Scan for the cell matching the given text and deliver its [X, Y] coordinate at center. 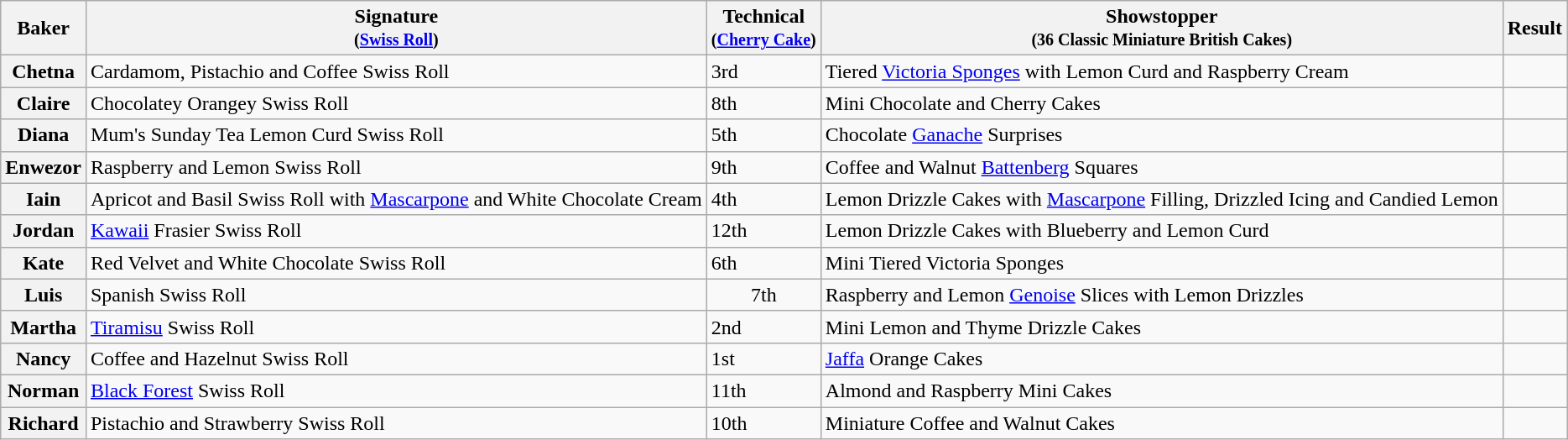
Baker [44, 29]
Jordan [44, 231]
Apricot and Basil Swiss Roll with Mascarpone and White Chocolate Cream [396, 199]
Technical(Cherry Cake) [763, 29]
Showstopper(36 Classic Miniature British Cakes) [1161, 29]
10th [763, 422]
Nancy [44, 359]
3rd [763, 71]
Coffee and Walnut Battenberg Squares [1161, 167]
6th [763, 263]
Richard [44, 422]
Iain [44, 199]
Martha [44, 327]
Mum's Sunday Tea Lemon Curd Swiss Roll [396, 135]
Chocolate Ganache Surprises [1161, 135]
Tiered Victoria Sponges with Lemon Curd and Raspberry Cream [1161, 71]
Lemon Drizzle Cakes with Blueberry and Lemon Curd [1161, 231]
Miniature Coffee and Walnut Cakes [1161, 422]
Cardamom, Pistachio and Coffee Swiss Roll [396, 71]
8th [763, 103]
Black Forest Swiss Roll [396, 390]
Luis [44, 295]
Pistachio and Strawberry Swiss Roll [396, 422]
Coffee and Hazelnut Swiss Roll [396, 359]
9th [763, 167]
4th [763, 199]
Mini Lemon and Thyme Drizzle Cakes [1161, 327]
Claire [44, 103]
Kawaii Frasier Swiss Roll [396, 231]
Norman [44, 390]
Raspberry and Lemon Swiss Roll [396, 167]
2nd [763, 327]
1st [763, 359]
Signature(Swiss Roll) [396, 29]
Red Velvet and White Chocolate Swiss Roll [396, 263]
Spanish Swiss Roll [396, 295]
12th [763, 231]
11th [763, 390]
Raspberry and Lemon Genoise Slices with Lemon Drizzles [1161, 295]
Mini Chocolate and Cherry Cakes [1161, 103]
Diana [44, 135]
Tiramisu Swiss Roll [396, 327]
5th [763, 135]
Enwezor [44, 167]
Mini Tiered Victoria Sponges [1161, 263]
Kate [44, 263]
Almond and Raspberry Mini Cakes [1161, 390]
7th [763, 295]
Lemon Drizzle Cakes with Mascarpone Filling, Drizzled Icing and Candied Lemon [1161, 199]
Result [1534, 29]
Chocolatey Orangey Swiss Roll [396, 103]
Chetna [44, 71]
Jaffa Orange Cakes [1161, 359]
